Determine the [x, y] coordinate at the center of the cell enclosing the given text.  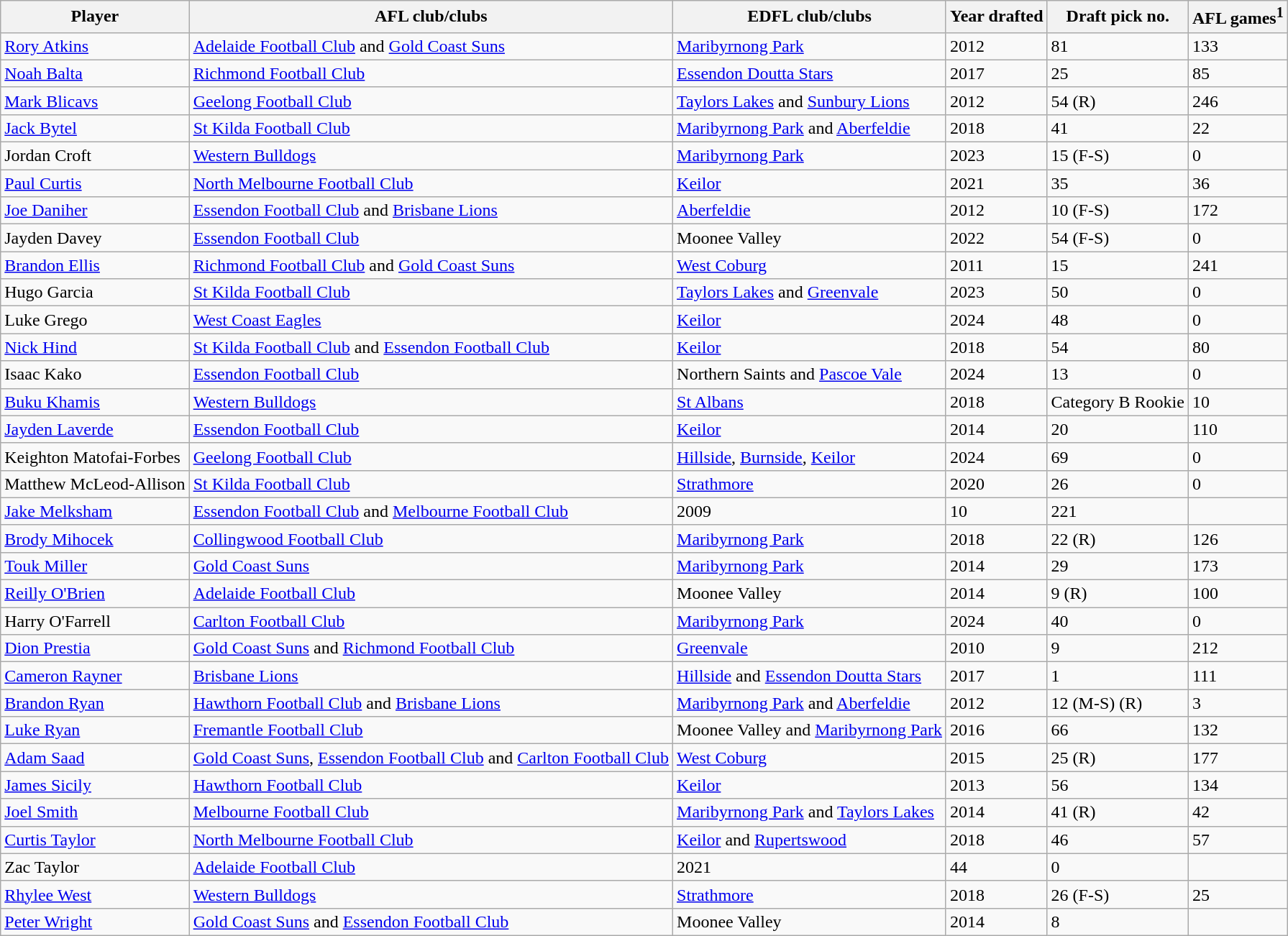
Hawthorn Football Club and Brisbane Lions [431, 703]
Maribyrnong Park and Taylors Lakes [810, 812]
James Sicily [95, 785]
66 [1118, 730]
2013 [997, 785]
Jake Melksham [95, 511]
Hillside and Essendon Doutta Stars [810, 676]
Fremantle Football Club [431, 730]
9 (R) [1118, 594]
Gold Coast Suns [431, 566]
40 [1118, 621]
36 [1238, 183]
Melbourne Football Club [431, 812]
Curtis Taylor [95, 840]
Taylors Lakes and Greenvale [810, 293]
15 [1118, 265]
Essendon Doutta Stars [810, 73]
12 (M-S) (R) [1118, 703]
54 (R) [1118, 101]
Brody Mihocek [95, 538]
10 (F-S) [1118, 211]
2009 [810, 511]
44 [997, 867]
Paul Curtis [95, 183]
Matthew McLeod-Allison [95, 484]
Keighton Matofai-Forbes [95, 456]
134 [1238, 785]
Essendon Football Club and Melbourne Football Club [431, 511]
173 [1238, 566]
Brandon Ellis [95, 265]
Mark Blicavs [95, 101]
85 [1238, 73]
26 (F-S) [1118, 894]
Aberfeldie [810, 211]
Reilly O'Brien [95, 594]
111 [1238, 676]
133 [1238, 46]
212 [1238, 648]
15 (F-S) [1118, 156]
Jordan Croft [95, 156]
Harry O'Farrell [95, 621]
St Albans [810, 402]
2016 [997, 730]
Cameron Rayner [95, 676]
1 [1118, 676]
126 [1238, 538]
Gold Coast Suns, Essendon Football Club and Carlton Football Club [431, 758]
Touk Miller [95, 566]
Peter Wright [95, 922]
Player [95, 17]
Gold Coast Suns and Essendon Football Club [431, 922]
22 (R) [1118, 538]
Jayden Laverde [95, 429]
Rory Atkins [95, 46]
25 (R) [1118, 758]
2010 [997, 648]
26 [1118, 484]
Greenvale [810, 648]
Year drafted [997, 17]
110 [1238, 429]
Jayden Davey [95, 238]
Joel Smith [95, 812]
177 [1238, 758]
Adam Saad [95, 758]
West Coast Eagles [431, 320]
Rhylee West [95, 894]
2015 [997, 758]
100 [1238, 594]
50 [1118, 293]
246 [1238, 101]
Joe Daniher [95, 211]
56 [1118, 785]
Category B Rookie [1118, 402]
Brandon Ryan [95, 703]
8 [1118, 922]
Essendon Football Club and Brisbane Lions [431, 211]
EDFL club/clubs [810, 17]
Draft pick no. [1118, 17]
42 [1238, 812]
29 [1118, 566]
St Kilda Football Club and Essendon Football Club [431, 347]
Isaac Kako [95, 375]
Richmond Football Club [431, 73]
132 [1238, 730]
54 (F-S) [1118, 238]
Hugo Garcia [95, 293]
Buku Khamis [95, 402]
AFL games1 [1238, 17]
13 [1118, 375]
Jack Bytel [95, 128]
172 [1238, 211]
AFL club/clubs [431, 17]
Luke Ryan [95, 730]
46 [1118, 840]
Hillside, Burnside, Keilor [810, 456]
41 [1118, 128]
Noah Balta [95, 73]
57 [1238, 840]
Gold Coast Suns and Richmond Football Club [431, 648]
3 [1238, 703]
48 [1118, 320]
Adelaide Football Club and Gold Coast Suns [431, 46]
80 [1238, 347]
2022 [997, 238]
54 [1118, 347]
Taylors Lakes and Sunbury Lions [810, 101]
221 [1118, 511]
241 [1238, 265]
Collingwood Football Club [431, 538]
Northern Saints and Pascoe Vale [810, 375]
Hawthorn Football Club [431, 785]
81 [1118, 46]
2020 [997, 484]
22 [1238, 128]
Keilor and Rupertswood [810, 840]
Carlton Football Club [431, 621]
41 (R) [1118, 812]
9 [1118, 648]
69 [1118, 456]
Brisbane Lions [431, 676]
Nick Hind [95, 347]
Dion Prestia [95, 648]
2011 [997, 265]
Moonee Valley and Maribyrnong Park [810, 730]
Zac Taylor [95, 867]
20 [1118, 429]
Richmond Football Club and Gold Coast Suns [431, 265]
Luke Grego [95, 320]
35 [1118, 183]
